Determine the (X, Y) coordinate at the center of the cell enclosing the given text.  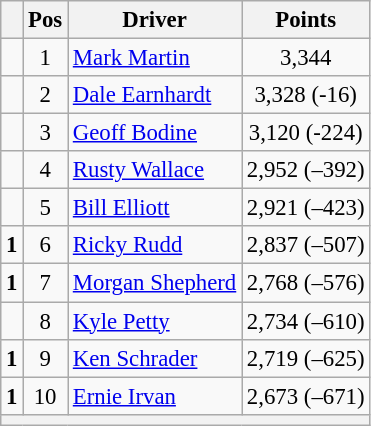
9 (46, 358)
Pos (46, 20)
Ernie Irvan (155, 396)
Points (306, 20)
3,344 (306, 58)
2,952 (–392) (306, 170)
Ricky Rudd (155, 245)
Rusty Wallace (155, 170)
6 (46, 245)
Ken Schrader (155, 358)
2 (46, 95)
2,921 (–423) (306, 208)
Morgan Shepherd (155, 283)
3,120 (-224) (306, 133)
Driver (155, 20)
8 (46, 321)
2,719 (–625) (306, 358)
3,328 (-16) (306, 95)
Kyle Petty (155, 321)
5 (46, 208)
Bill Elliott (155, 208)
Geoff Bodine (155, 133)
3 (46, 133)
2,768 (–576) (306, 283)
4 (46, 170)
7 (46, 283)
2,837 (–507) (306, 245)
Dale Earnhardt (155, 95)
10 (46, 396)
Mark Martin (155, 58)
2,734 (–610) (306, 321)
2,673 (–671) (306, 396)
